Detect which cell encompasses the target text, then output its [X, Y] center coordinate. 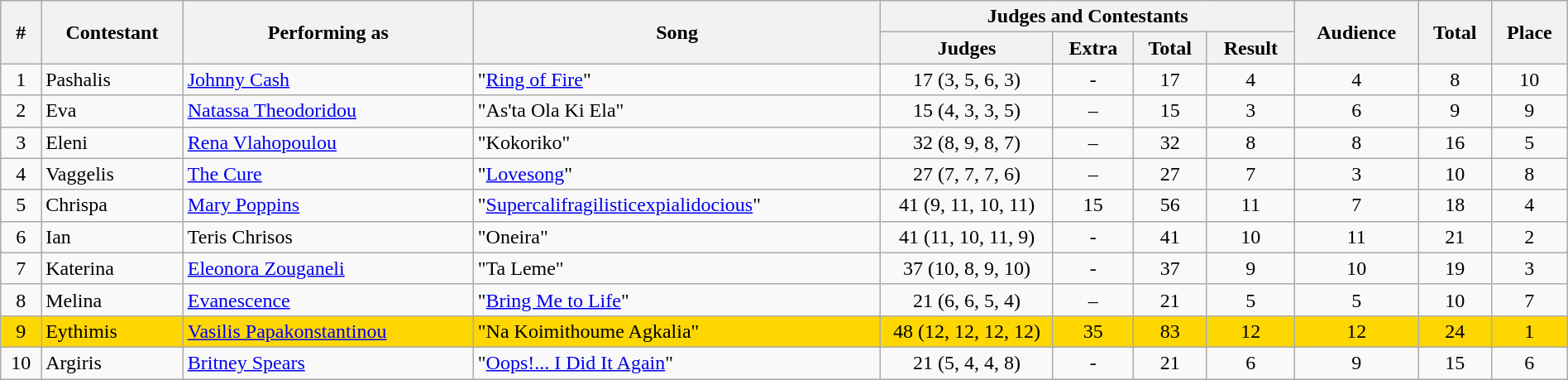
48 (12, 12, 12, 12) [967, 331]
"Lovesong" [676, 174]
Eleni [112, 142]
Teris Chrisos [327, 237]
Ian [112, 237]
Britney Spears [327, 363]
Vasilis Papakonstantinou [327, 331]
18 [1456, 205]
24 [1456, 331]
Judges and Contestants [1088, 17]
"Oops!... I Did It Again" [676, 363]
"Na Koimithoume Agkalia" [676, 331]
32 [1169, 142]
"Supercalifragilisticexpialidocious" [676, 205]
Rena Vlahopoulou [327, 142]
83 [1169, 331]
17 [1169, 79]
Argiris [112, 363]
17 (3, 5, 6, 3) [967, 79]
Natassa Theodoridou [327, 111]
"As'ta Ola Ki Ela" [676, 111]
27 [1169, 174]
"Ta Leme" [676, 268]
Evanescence [327, 300]
15 (4, 3, 3, 5) [967, 111]
Judges [967, 48]
27 (7, 7, 7, 6) [967, 174]
Eythimis [112, 331]
# [22, 32]
Katerina [112, 268]
The Cure [327, 174]
Mary Poppins [327, 205]
Song [676, 32]
21 (5, 4, 4, 8) [967, 363]
37 (10, 8, 9, 10) [967, 268]
32 (8, 9, 8, 7) [967, 142]
Audience [1356, 32]
Eleonora Zouganeli [327, 268]
41 [1169, 237]
Place [1529, 32]
21 (6, 6, 5, 4) [967, 300]
16 [1456, 142]
19 [1456, 268]
Result [1250, 48]
Pashalis [112, 79]
Johnny Cash [327, 79]
Contestant [112, 32]
Eva [112, 111]
35 [1093, 331]
41 (11, 10, 11, 9) [967, 237]
41 (9, 11, 10, 11) [967, 205]
"Kokoriko" [676, 142]
"Oneira" [676, 237]
37 [1169, 268]
"Bring Me to Life" [676, 300]
56 [1169, 205]
Chrispa [112, 205]
Performing as [327, 32]
"Ring of Fire" [676, 79]
Extra [1093, 48]
Melina [112, 300]
Vaggelis [112, 174]
